Extract the [x, y] coordinate from the center of the cell holding the provided text.  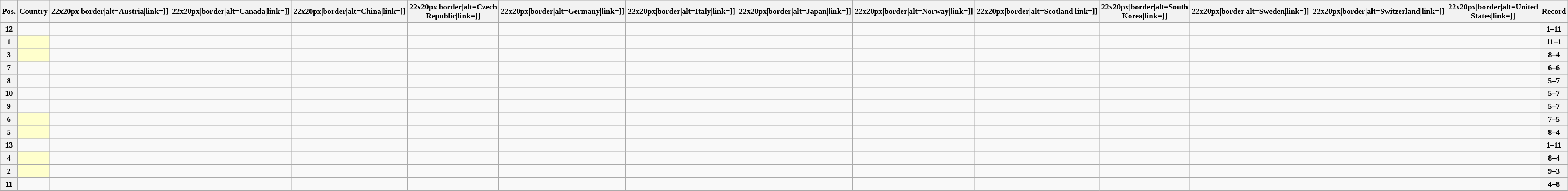
22x20px|border|alt=Austria|link=]] [110, 12]
22x20px|border|alt=Sweden|link=]] [1250, 12]
4 [9, 158]
11 [9, 184]
Country [34, 12]
22x20px|border|alt=South Korea|link=]] [1145, 12]
5 [9, 132]
3 [9, 55]
Record [1554, 12]
22x20px|border|alt=Czech Republic|link=]] [453, 12]
22x20px|border|alt=Switzerland|link=]] [1379, 12]
22x20px|border|alt=Japan|link=]] [795, 12]
4–8 [1554, 184]
22x20px|border|alt=Italy|link=]] [681, 12]
22x20px|border|alt=United States|link=]] [1493, 12]
8 [9, 81]
13 [9, 145]
22x20px|border|alt=Canada|link=]] [231, 12]
Pos. [9, 12]
22x20px|border|alt=Norway|link=]] [914, 12]
1 [9, 42]
6 [9, 120]
7 [9, 68]
12 [9, 29]
22x20px|border|alt=Germany|link=]] [562, 12]
11–1 [1554, 42]
9–3 [1554, 171]
7–5 [1554, 120]
10 [9, 94]
22x20px|border|alt=China|link=]] [350, 12]
9 [9, 107]
6–6 [1554, 68]
2 [9, 171]
22x20px|border|alt=Scotland|link=]] [1037, 12]
